Scan for the cell matching the given text and deliver its (X, Y) coordinate at center. 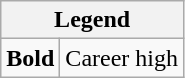
Career high (122, 58)
Bold (30, 58)
Legend (92, 20)
